Return the (X, Y) coordinate for the center point of the cell that contains the specified text.  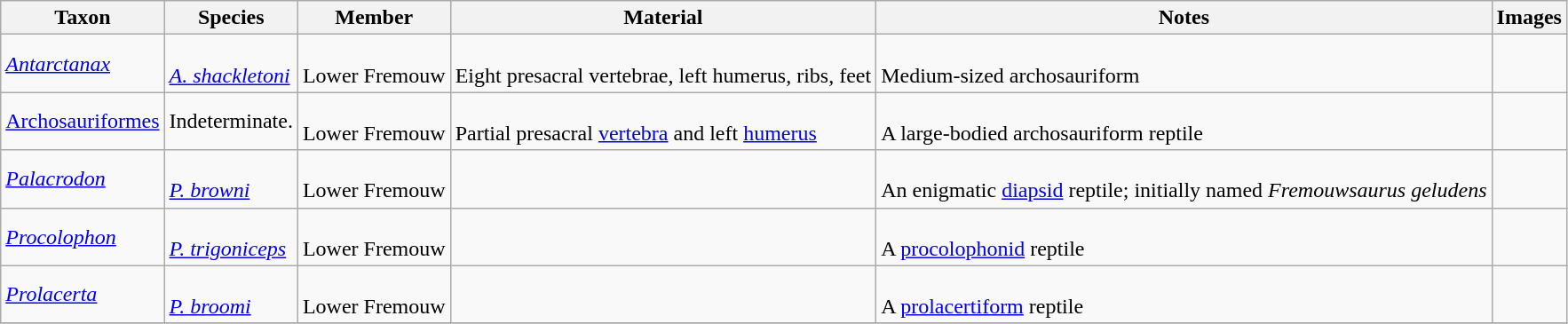
Images (1529, 18)
Notes (1184, 18)
P. trigoniceps (231, 236)
Medium-sized archosauriform (1184, 64)
Material (663, 18)
Antarctanax (83, 64)
An enigmatic diapsid reptile; initially named Fremouwsaurus geludens (1184, 179)
Taxon (83, 18)
A procolophonid reptile (1184, 236)
Prolacerta (83, 295)
Archosauriformes (83, 121)
P. broomi (231, 295)
Eight presacral vertebrae, left humerus, ribs, feet (663, 64)
Indeterminate. (231, 121)
Member (374, 18)
A prolacertiform reptile (1184, 295)
P. browni (231, 179)
Partial presacral vertebra and left humerus (663, 121)
A large-bodied archosauriform reptile (1184, 121)
Palacrodon (83, 179)
Species (231, 18)
Procolophon (83, 236)
A. shackletoni (231, 64)
